From the cell containing the given text, extract its center point as [X, Y] coordinate. 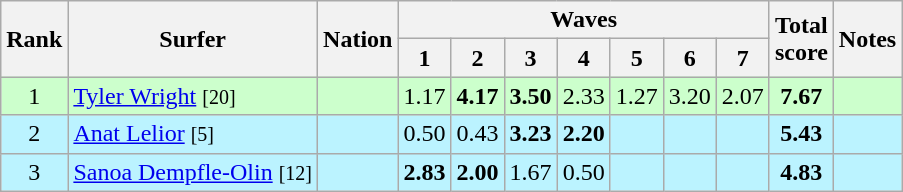
7.67 [801, 96]
7 [742, 58]
Surfer [193, 39]
4 [584, 58]
5.43 [801, 134]
Tyler Wright [20] [193, 96]
Rank [34, 39]
Nation [358, 39]
Notes [867, 39]
Waves [584, 20]
1.27 [636, 96]
3.20 [690, 96]
Sanoa Dempfle-Olin [12] [193, 172]
4.17 [478, 96]
2.07 [742, 96]
4.83 [801, 172]
Anat Lelior [5] [193, 134]
2.20 [584, 134]
2.33 [584, 96]
1.67 [530, 172]
3.50 [530, 96]
2.83 [424, 172]
0.43 [478, 134]
5 [636, 58]
Totalscore [801, 39]
1.17 [424, 96]
6 [690, 58]
2.00 [478, 172]
3.23 [530, 134]
